Pinpoint the cell where the given text exists, returning its [x, y] midpoint coordinate. 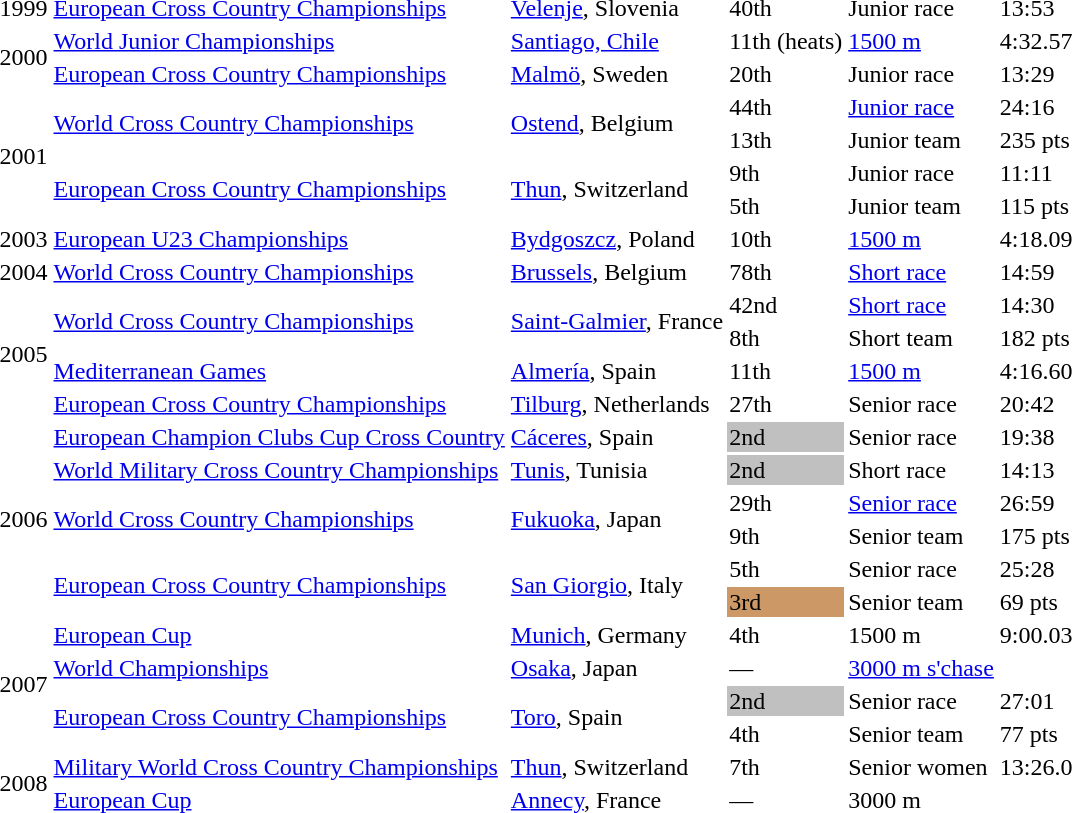
Fukuoka, Japan [616, 520]
Malmö, Sweden [616, 74]
42nd [786, 305]
Osaka, Japan [616, 668]
European Champion Clubs Cup Cross Country [279, 437]
3000 m s'chase [922, 668]
Bydgoszcz, Poland [616, 239]
Mediterranean Games [279, 371]
Tilburg, Netherlands [616, 404]
44th [786, 107]
World Championships [279, 668]
European U23 Championships [279, 239]
Ostend, Belgium [616, 124]
Senior women [922, 767]
11th (heats) [786, 41]
Military World Cross Country Championships [279, 767]
20th [786, 74]
European Cup [279, 635]
Toro, Spain [616, 718]
Munich, Germany [616, 635]
Cáceres, Spain [616, 437]
8th [786, 338]
World Junior Championships [279, 41]
13th [786, 140]
Brussels, Belgium [616, 272]
11th [786, 371]
Almería, Spain [616, 371]
3rd [786, 602]
Santiago, Chile [616, 41]
10th [786, 239]
World Military Cross Country Championships [279, 470]
Short team [922, 338]
78th [786, 272]
27th [786, 404]
29th [786, 503]
Tunis, Tunisia [616, 470]
7th [786, 767]
Saint-Galmier, France [616, 322]
San Giorgio, Italy [616, 586]
— [786, 668]
